Output the [x, y] coordinate of the center of the cell containing the given text.  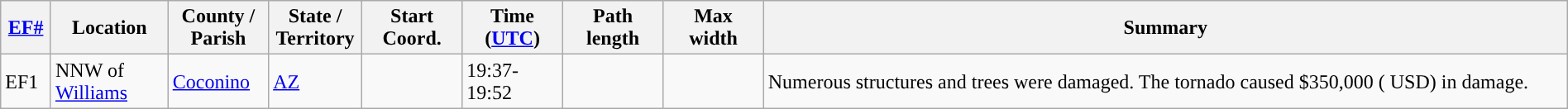
County / Parish [218, 28]
Max width [713, 28]
EF# [26, 28]
AZ [316, 81]
NNW of Williams [109, 81]
19:37-19:52 [513, 81]
EF1 [26, 81]
Coconino [218, 81]
Start Coord. [412, 28]
Numerous structures and trees were damaged. The tornado caused $350,000 ( USD) in damage. [1165, 81]
State / Territory [316, 28]
Location [109, 28]
Time (UTC) [513, 28]
Path length [612, 28]
Summary [1165, 28]
